Detect which cell encompasses the target text, then output its (X, Y) center coordinate. 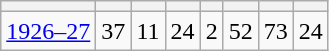
37 (114, 31)
52 (240, 31)
11 (148, 31)
2 (212, 31)
1926–27 (48, 31)
73 (276, 31)
